Find where the given text appears and provide that cell's center as (x, y) coordinate. 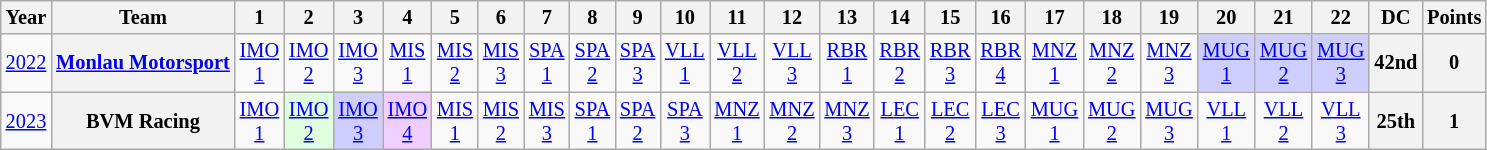
DC (1396, 17)
17 (1054, 17)
9 (638, 17)
2 (308, 17)
4 (408, 17)
LEC1 (899, 121)
18 (1112, 17)
IMO4 (408, 121)
BVM Racing (143, 121)
RBR3 (950, 63)
0 (1454, 63)
15 (950, 17)
LEC3 (1000, 121)
Points (1454, 17)
RBR1 (846, 63)
RBR2 (899, 63)
16 (1000, 17)
13 (846, 17)
11 (738, 17)
2022 (26, 63)
14 (899, 17)
2023 (26, 121)
Monlau Motorsport (143, 63)
12 (792, 17)
RBR4 (1000, 63)
25th (1396, 121)
21 (1284, 17)
Team (143, 17)
6 (501, 17)
LEC2 (950, 121)
8 (592, 17)
5 (455, 17)
7 (547, 17)
Year (26, 17)
10 (684, 17)
19 (1168, 17)
22 (1340, 17)
3 (358, 17)
42nd (1396, 63)
20 (1226, 17)
